Scan for the cell matching the given text and deliver its [X, Y] coordinate at center. 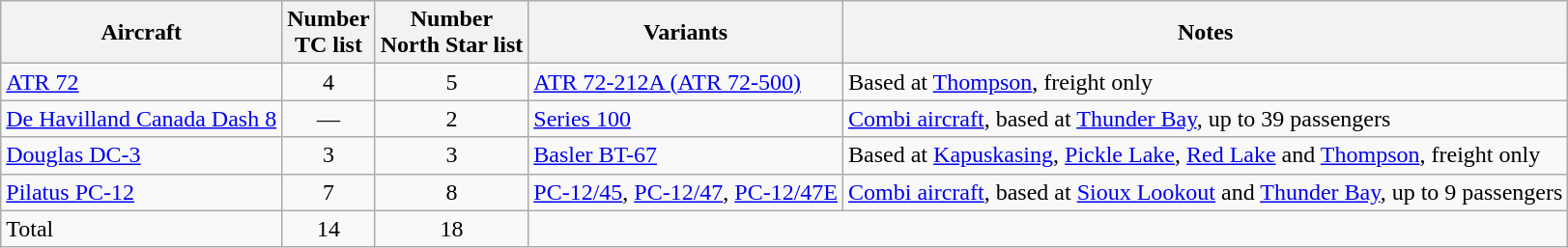
Douglas DC-3 [141, 155]
Aircraft [141, 33]
Based at Kapuskasing, Pickle Lake, Red Lake and Thompson, freight only [1206, 155]
De Havilland Canada Dash 8 [141, 119]
Total [141, 229]
Combi aircraft, based at Sioux Lookout and Thunder Bay, up to 9 passengers [1206, 192]
7 [328, 192]
Pilatus PC-12 [141, 192]
Variants [686, 33]
5 [452, 82]
Series 100 [686, 119]
14 [328, 229]
ATR 72-212A (ATR 72-500) [686, 82]
2 [452, 119]
NumberTC list [328, 33]
Based at Thompson, freight only [1206, 82]
Combi aircraft, based at Thunder Bay, up to 39 passengers [1206, 119]
4 [328, 82]
— [328, 119]
PC-12/45, PC-12/47, PC-12/47E [686, 192]
Basler BT-67 [686, 155]
Notes [1206, 33]
ATR 72 [141, 82]
18 [452, 229]
8 [452, 192]
NumberNorth Star list [452, 33]
